Return (x, y) of the center of cell containing provided text 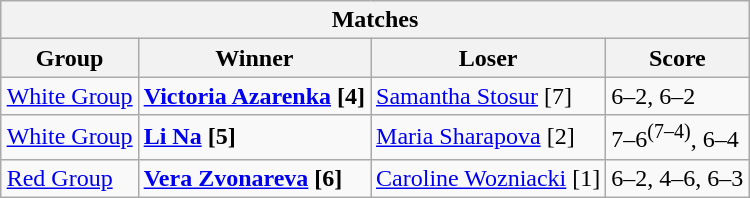
Samantha Stosur [7] (488, 96)
Caroline Wozniacki [1] (488, 178)
Score (678, 58)
Vera Zvonareva [6] (254, 178)
Loser (488, 58)
Group (70, 58)
Red Group (70, 178)
Victoria Azarenka [4] (254, 96)
6–2, 4–6, 6–3 (678, 178)
6–2, 6–2 (678, 96)
Maria Sharapova [2] (488, 138)
Winner (254, 58)
7–6(7–4), 6–4 (678, 138)
Li Na [5] (254, 138)
Matches (375, 20)
